Provide the (X, Y) coordinate of the cell's center where the given text is located.  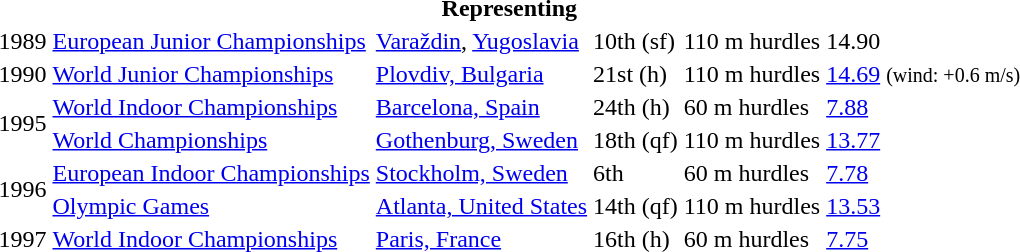
Gothenburg, Sweden (481, 140)
European Junior Championships (211, 41)
World Indoor Championships (211, 107)
24th (h) (636, 107)
World Championships (211, 140)
World Junior Championships (211, 74)
European Indoor Championships (211, 173)
Olympic Games (211, 206)
21st (h) (636, 74)
14th (qf) (636, 206)
Stockholm, Sweden (481, 173)
Varaždin, Yugoslavia (481, 41)
Barcelona, Spain (481, 107)
10th (sf) (636, 41)
Atlanta, United States (481, 206)
Plovdiv, Bulgaria (481, 74)
18th (qf) (636, 140)
6th (636, 173)
